Identify which cell holds the provided text, then report its [x, y] central coordinate. 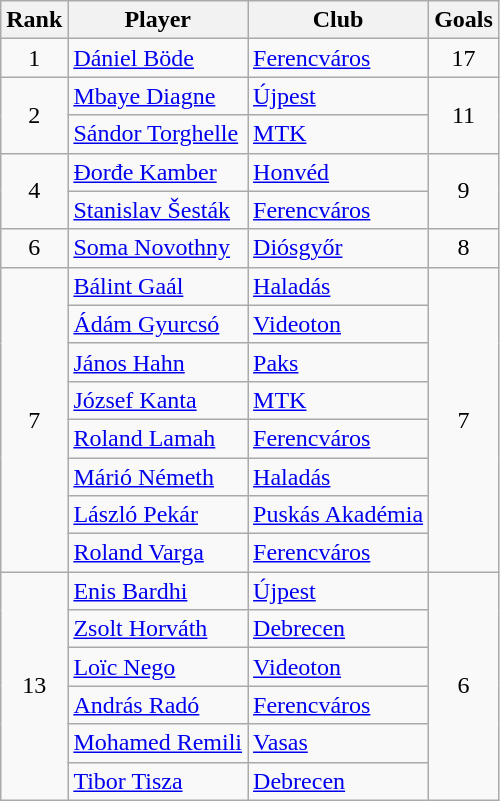
Roland Lamah [158, 438]
Ádám Gyurcsó [158, 324]
Dániel Böde [158, 58]
Mohamed Remili [158, 743]
Stanislav Šesták [158, 210]
Tibor Tisza [158, 781]
8 [464, 248]
András Radó [158, 705]
11 [464, 115]
Bálint Gaál [158, 286]
Vasas [338, 743]
Sándor Torghelle [158, 134]
József Kanta [158, 400]
Mbaye Diagne [158, 96]
Rank [34, 20]
Diósgyőr [338, 248]
Paks [338, 362]
17 [464, 58]
Goals [464, 20]
Márió Németh [158, 477]
Soma Novothny [158, 248]
Player [158, 20]
Honvéd [338, 172]
Zsolt Horváth [158, 629]
Enis Bardhi [158, 591]
9 [464, 191]
László Pekár [158, 515]
2 [34, 115]
4 [34, 191]
Loïc Nego [158, 667]
Club [338, 20]
1 [34, 58]
Puskás Akadémia [338, 515]
Roland Varga [158, 553]
János Hahn [158, 362]
Đorđe Kamber [158, 172]
13 [34, 686]
